From the cell containing the given text, extract its center point as (x, y) coordinate. 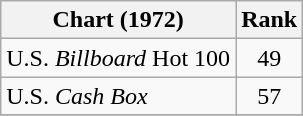
U.S. Billboard Hot 100 (118, 58)
U.S. Cash Box (118, 96)
Rank (270, 20)
Chart (1972) (118, 20)
49 (270, 58)
57 (270, 96)
